Extract the [x, y] coordinate from the center of the cell holding the provided text.  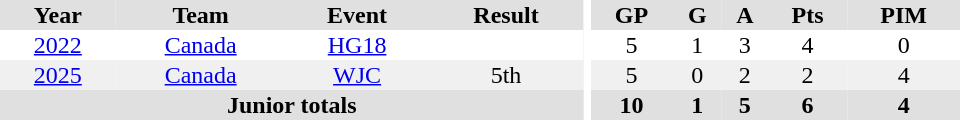
2022 [58, 45]
WJC [358, 75]
Event [358, 15]
3 [745, 45]
2025 [58, 75]
Result [506, 15]
Junior totals [292, 105]
Team [201, 15]
A [745, 15]
5th [506, 75]
Year [58, 15]
GP [631, 15]
10 [631, 105]
Pts [808, 15]
HG18 [358, 45]
6 [808, 105]
PIM [904, 15]
G [698, 15]
